Output the (X, Y) coordinate of the center of the cell containing the given text.  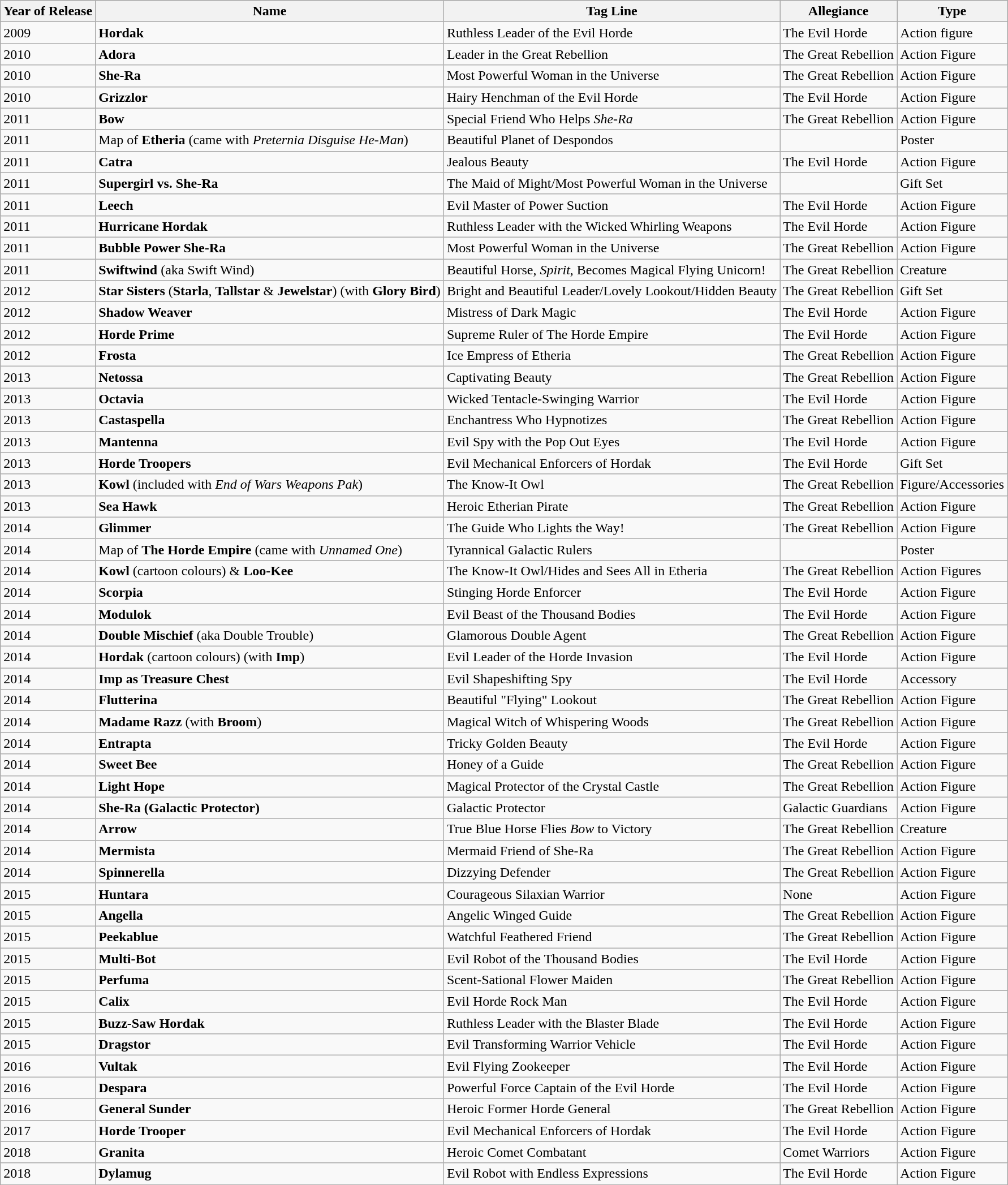
Octavia (270, 399)
Multi-Bot (270, 959)
Castaspella (270, 420)
Ruthless Leader with the Blaster Blade (611, 1023)
Swiftwind (aka Swift Wind) (270, 270)
Perfuma (270, 980)
Sea Hawk (270, 506)
Huntara (270, 894)
Accessory (953, 679)
Peekablue (270, 937)
Adora (270, 54)
She-Ra (270, 76)
Angella (270, 915)
Action figure (953, 33)
Special Friend Who Helps She-Ra (611, 119)
Evil Flying Zookeeper (611, 1066)
Scorpia (270, 592)
The Maid of Might/Most Powerful Woman in the Universe (611, 183)
General Sunder (270, 1109)
Heroic Etherian Pirate (611, 506)
Grizzlor (270, 97)
Frosta (270, 356)
Leader in the Great Rebellion (611, 54)
Dizzying Defender (611, 872)
Modulok (270, 614)
Magical Witch of Whispering Woods (611, 722)
Ruthless Leader of the Evil Horde (611, 33)
Heroic Former Horde General (611, 1109)
Evil Spy with the Pop Out Eyes (611, 442)
Spinnerella (270, 872)
Mermista (270, 851)
Heroic Comet Combatant (611, 1152)
Honey of a Guide (611, 765)
Mistress of Dark Magic (611, 313)
Tricky Golden Beauty (611, 743)
Buzz-Saw Hordak (270, 1023)
Shadow Weaver (270, 313)
Supergirl vs. She-Ra (270, 183)
Bubble Power She-Ra (270, 248)
Calix (270, 1002)
Dragstor (270, 1045)
Glamorous Double Agent (611, 636)
Dylamug (270, 1174)
Evil Robot of the Thousand Bodies (611, 959)
Glimmer (270, 528)
She-Ra (Galactic Protector) (270, 808)
Horde Troopers (270, 463)
Ice Empress of Etheria (611, 356)
Wicked Tentacle-Swinging Warrior (611, 399)
Hordak (270, 33)
Angelic Winged Guide (611, 915)
None (838, 894)
Figure/Accessories (953, 485)
Sweet Bee (270, 765)
Galactic Guardians (838, 808)
Supreme Ruler of The Horde Empire (611, 334)
Arrow (270, 829)
Madame Razz (with Broom) (270, 722)
Horde Prime (270, 334)
Netossa (270, 377)
Tyrannical Galactic Rulers (611, 549)
Stinging Horde Enforcer (611, 592)
Double Mischief (aka Double Trouble) (270, 636)
Watchful Feathered Friend (611, 937)
Evil Shapeshifting Spy (611, 679)
The Know-It Owl/Hides and Sees All in Etheria (611, 571)
Imp as Treasure Chest (270, 679)
Beautiful Planet of Despondos (611, 140)
Enchantress Who Hypnotizes (611, 420)
True Blue Horse Flies Bow to Victory (611, 829)
Kowl (cartoon colours) & Loo-Kee (270, 571)
Map of Etheria (came with Preternia Disguise He-Man) (270, 140)
Tag Line (611, 11)
Type (953, 11)
Evil Robot with Endless Expressions (611, 1174)
Hordak (cartoon colours) (with Imp) (270, 657)
Vultak (270, 1066)
Courageous Silaxian Warrior (611, 894)
Allegiance (838, 11)
2017 (48, 1131)
Year of Release (48, 11)
Star Sisters (Starla, Tallstar & Jewelstar) (with Glory Bird) (270, 291)
Evil Master of Power Suction (611, 205)
Powerful Force Captain of the Evil Horde (611, 1088)
Granita (270, 1152)
Flutterina (270, 700)
Magical Protector of the Crystal Castle (611, 786)
Mantenna (270, 442)
Map of The Horde Empire (came with Unnamed One) (270, 549)
Bow (270, 119)
Despara (270, 1088)
Hairy Henchman of the Evil Horde (611, 97)
Evil Horde Rock Man (611, 1002)
Evil Leader of the Horde Invasion (611, 657)
The Guide Who Lights the Way! (611, 528)
Leech (270, 205)
Entrapta (270, 743)
Galactic Protector (611, 808)
Comet Warriors (838, 1152)
Evil Beast of the Thousand Bodies (611, 614)
Beautiful Horse, Spirit, Becomes Magical Flying Unicorn! (611, 270)
Name (270, 11)
Mermaid Friend of She-Ra (611, 851)
Scent-Sational Flower Maiden (611, 980)
2009 (48, 33)
Catra (270, 162)
Ruthless Leader with the Wicked Whirling Weapons (611, 226)
Hurricane Hordak (270, 226)
Jealous Beauty (611, 162)
The Know-It Owl (611, 485)
Evil Transforming Warrior Vehicle (611, 1045)
Horde Trooper (270, 1131)
Beautiful "Flying" Lookout (611, 700)
Light Hope (270, 786)
Captivating Beauty (611, 377)
Action Figures (953, 571)
Bright and Beautiful Leader/Lovely Lookout/Hidden Beauty (611, 291)
Kowl (included with End of Wars Weapons Pak) (270, 485)
